Return the [X, Y] coordinate for the center point of the cell that contains the specified text.  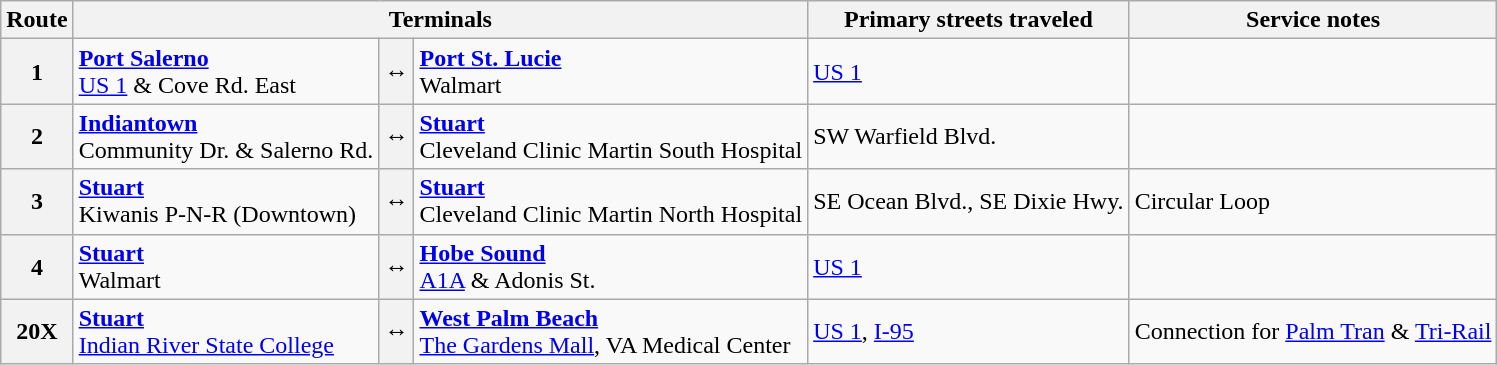
Primary streets traveled [968, 20]
Port St. LucieWalmart [611, 72]
Service notes [1313, 20]
20X [37, 332]
US 1, I-95 [968, 332]
Terminals [440, 20]
SE Ocean Blvd., SE Dixie Hwy. [968, 202]
Circular Loop [1313, 202]
IndiantownCommunity Dr. & Salerno Rd. [226, 136]
Route [37, 20]
StuartWalmart [226, 266]
Hobe SoundA1A & Adonis St. [611, 266]
Connection for Palm Tran & Tri-Rail [1313, 332]
SW Warfield Blvd. [968, 136]
StuartCleveland Clinic Martin North Hospital [611, 202]
StuartCleveland Clinic Martin South Hospital [611, 136]
2 [37, 136]
4 [37, 266]
Port SalernoUS 1 & Cove Rd. East [226, 72]
StuartKiwanis P-N-R (Downtown) [226, 202]
West Palm BeachThe Gardens Mall, VA Medical Center [611, 332]
3 [37, 202]
1 [37, 72]
StuartIndian River State College [226, 332]
